Scan for the cell matching the given text and deliver its (x, y) coordinate at center. 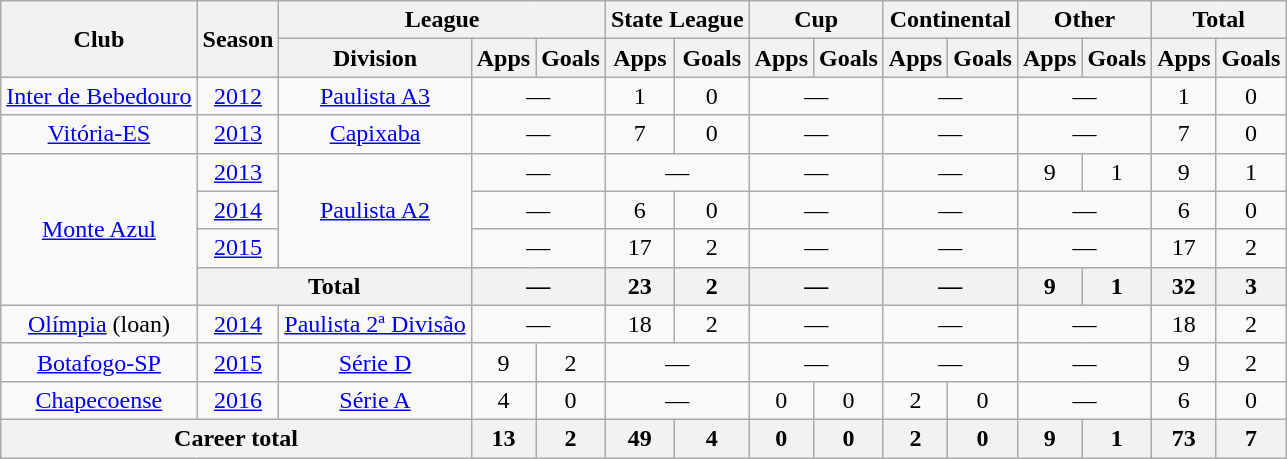
2012 (238, 96)
Série D (375, 362)
49 (640, 438)
Paulista A2 (375, 210)
Career total (236, 438)
3 (1251, 286)
Paulista 2ª Divisão (375, 324)
Monte Azul (99, 229)
Division (375, 58)
Cup (816, 20)
Série A (375, 400)
Botafogo-SP (99, 362)
Capixaba (375, 134)
Chapecoense (99, 400)
Club (99, 39)
Other (1084, 20)
Olímpia (loan) (99, 324)
13 (503, 438)
Paulista A3 (375, 96)
Continental (950, 20)
73 (1184, 438)
32 (1184, 286)
State League (677, 20)
2016 (238, 400)
Vitória-ES (99, 134)
23 (640, 286)
League (442, 20)
Inter de Bebedouro (99, 96)
Season (238, 39)
